Provide the (X, Y) coordinate of the cell's center where the given text is located.  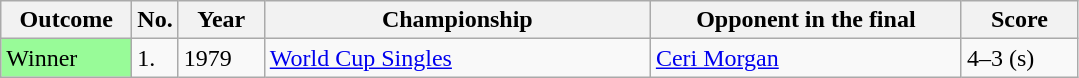
World Cup Singles (457, 58)
4–3 (s) (1019, 58)
Score (1019, 20)
Ceri Morgan (806, 58)
Outcome (66, 20)
Opponent in the final (806, 20)
No. (155, 20)
Championship (457, 20)
1979 (221, 58)
1. (155, 58)
Winner (66, 58)
Year (221, 20)
